Find where the given text appears and provide that cell's center as (x, y) coordinate. 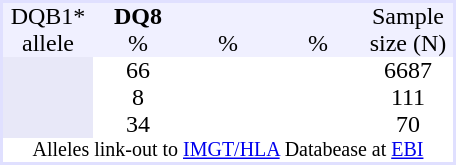
Sample (408, 16)
Alleles link-out to IMGT/HLA Databease at EBI (228, 150)
8 (138, 98)
6687 (408, 70)
66 (138, 70)
size (N) (408, 44)
70 (408, 124)
DQB1* (48, 16)
DQ8 (138, 16)
111 (408, 98)
34 (138, 124)
allele (48, 44)
